Provide the (X, Y) coordinate of the cell's center where the given text is located.  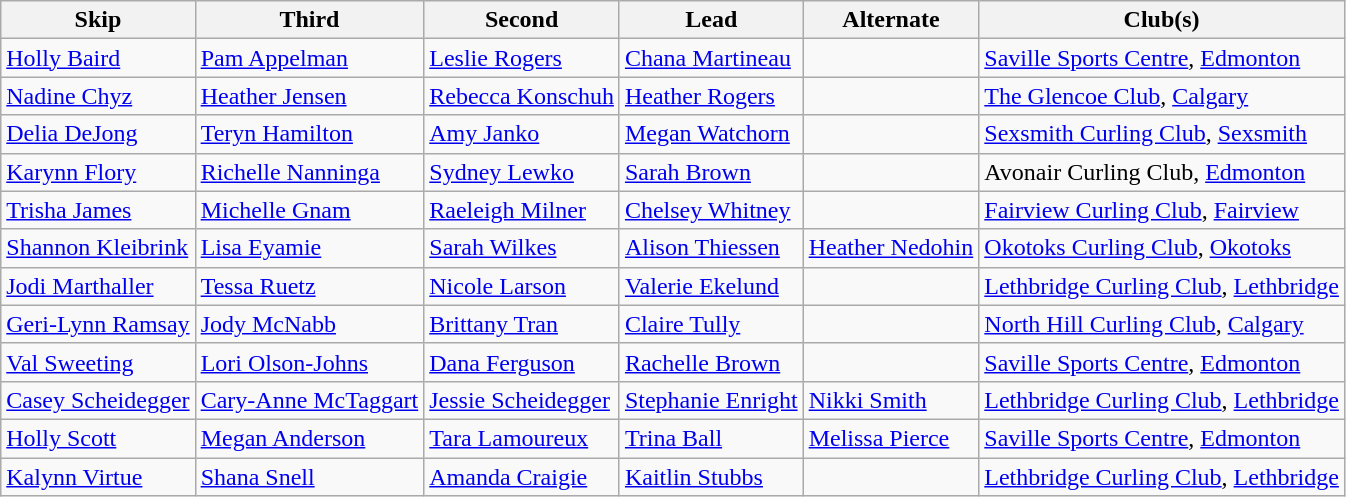
Pam Appelman (310, 58)
Club(s) (1162, 20)
Jody McNabb (310, 324)
Chelsey Whitney (711, 210)
Tessa Ruetz (310, 286)
Amy Janko (522, 134)
Alternate (891, 20)
Rachelle Brown (711, 362)
Heather Nedohin (891, 248)
Sexsmith Curling Club, Sexsmith (1162, 134)
The Glencoe Club, Calgary (1162, 96)
Jodi Marthaller (98, 286)
Stephanie Enright (711, 400)
Skip (98, 20)
Dana Ferguson (522, 362)
Rebecca Konschuh (522, 96)
Sarah Wilkes (522, 248)
Heather Jensen (310, 96)
Megan Watchorn (711, 134)
Holly Scott (98, 438)
Valerie Ekelund (711, 286)
Heather Rogers (711, 96)
Delia DeJong (98, 134)
Karynn Flory (98, 172)
Lisa Eyamie (310, 248)
Third (310, 20)
Melissa Pierce (891, 438)
Nadine Chyz (98, 96)
Kaitlin Stubbs (711, 477)
Chana Martineau (711, 58)
Trina Ball (711, 438)
Casey Scheidegger (98, 400)
Geri-Lynn Ramsay (98, 324)
Lead (711, 20)
Tara Lamoureux (522, 438)
Jessie Scheidegger (522, 400)
Trisha James (98, 210)
Shana Snell (310, 477)
Second (522, 20)
Holly Baird (98, 58)
Alison Thiessen (711, 248)
Michelle Gnam (310, 210)
North Hill Curling Club, Calgary (1162, 324)
Lori Olson-Johns (310, 362)
Brittany Tran (522, 324)
Amanda Craigie (522, 477)
Cary-Anne McTaggart (310, 400)
Okotoks Curling Club, Okotoks (1162, 248)
Kalynn Virtue (98, 477)
Val Sweeting (98, 362)
Megan Anderson (310, 438)
Sydney Lewko (522, 172)
Sarah Brown (711, 172)
Raeleigh Milner (522, 210)
Fairview Curling Club, Fairview (1162, 210)
Leslie Rogers (522, 58)
Teryn Hamilton (310, 134)
Avonair Curling Club, Edmonton (1162, 172)
Shannon Kleibrink (98, 248)
Nicole Larson (522, 286)
Richelle Nanninga (310, 172)
Nikki Smith (891, 400)
Claire Tully (711, 324)
